Extract the (x, y) coordinate from the center of the cell holding the provided text.  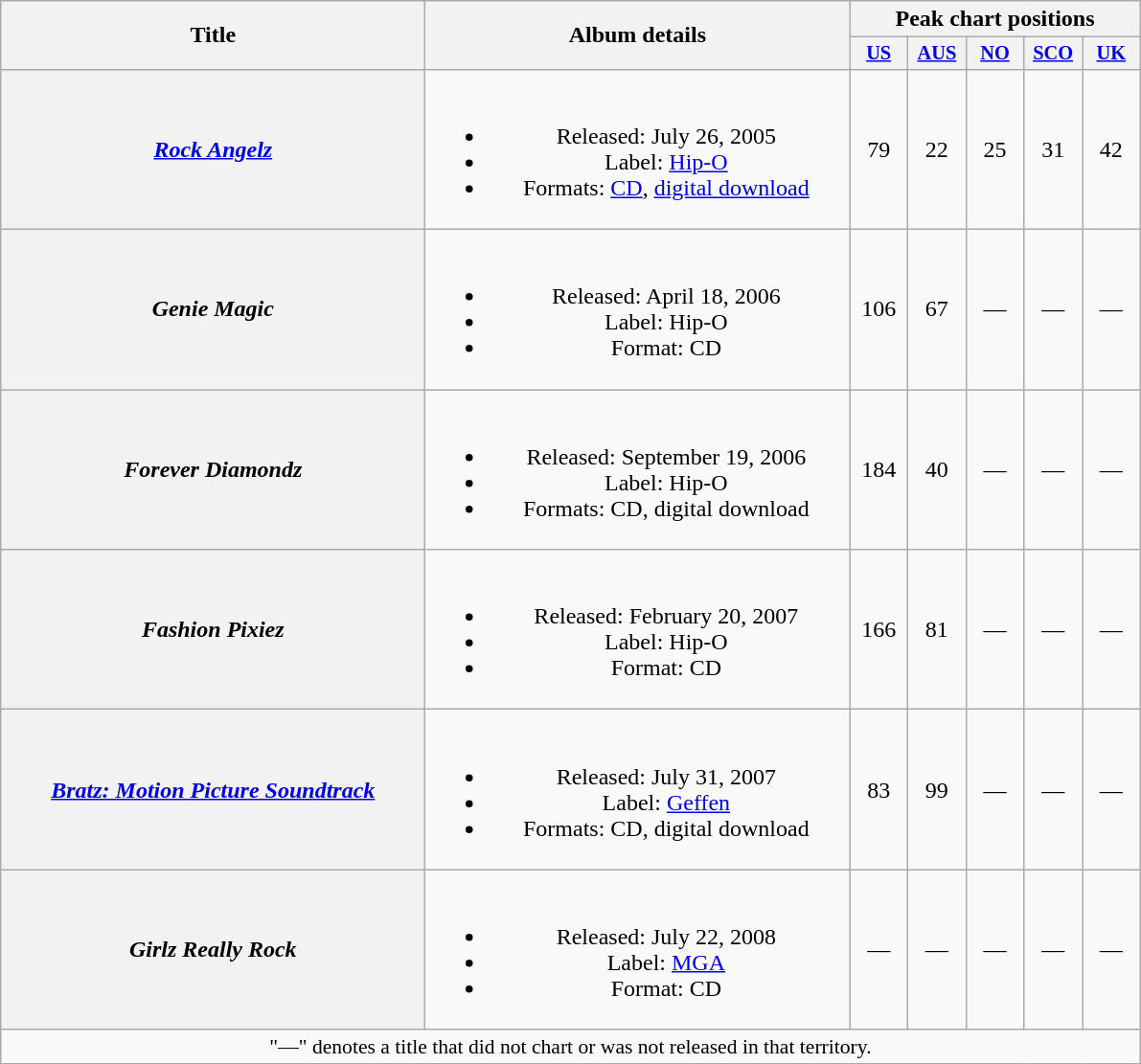
79 (879, 149)
31 (1054, 149)
US (879, 54)
40 (937, 469)
Album details (638, 35)
184 (879, 469)
NO (994, 54)
25 (994, 149)
Released: July 26, 2005Label: Hip-OFormats: CD, digital download (638, 149)
81 (937, 630)
Peak chart positions (994, 19)
Forever Diamondz (213, 469)
Bratz: Motion Picture Soundtrack (213, 789)
SCO (1054, 54)
Fashion Pixiez (213, 630)
106 (879, 310)
Released: July 31, 2007Label: GeffenFormats: CD, digital download (638, 789)
99 (937, 789)
22 (937, 149)
67 (937, 310)
UK (1111, 54)
Released: September 19, 2006Label: Hip-OFormats: CD, digital download (638, 469)
Released: February 20, 2007Label: Hip-OFormat: CD (638, 630)
Released: July 22, 2008Label: MGAFormat: CD (638, 950)
Title (213, 35)
42 (1111, 149)
AUS (937, 54)
Girlz Really Rock (213, 950)
Released: April 18, 2006Label: Hip-OFormat: CD (638, 310)
83 (879, 789)
Rock Angelz (213, 149)
166 (879, 630)
"—" denotes a title that did not chart or was not released in that territory. (571, 1047)
Genie Magic (213, 310)
